Identify which cell holds the provided text, then report its (X, Y) central coordinate. 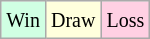
Loss (126, 20)
Draw (72, 20)
Win (24, 20)
